Return the [X, Y] coordinate for the center point of the cell that contains the specified text.  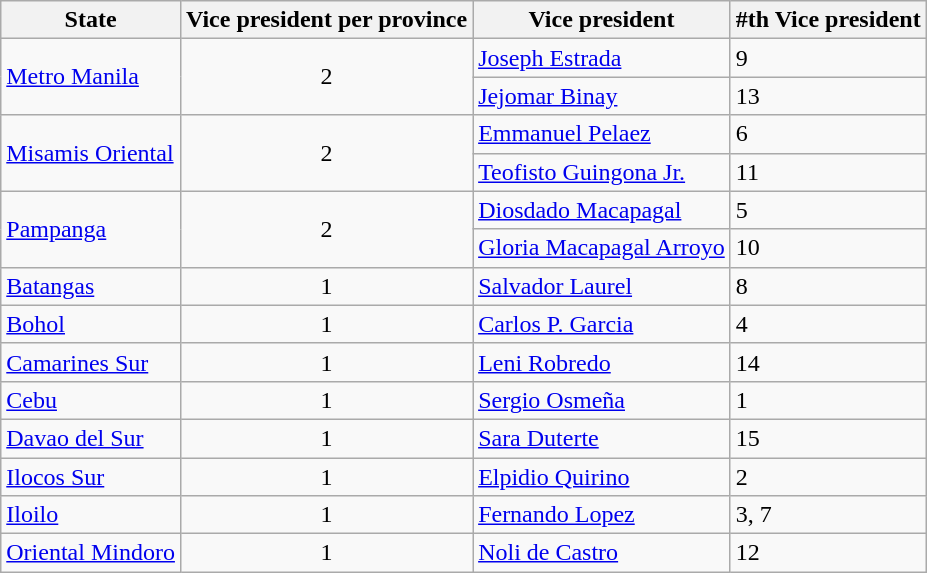
Pampanga [91, 229]
State [91, 20]
Elpidio Quirino [602, 477]
Camarines Sur [91, 362]
9 [828, 58]
3, 7 [828, 515]
13 [828, 96]
Metro Manila [91, 77]
10 [828, 248]
Joseph Estrada [602, 58]
Vice president [602, 20]
Sara Duterte [602, 438]
Davao del Sur [91, 438]
12 [828, 553]
11 [828, 172]
Iloilo [91, 515]
4 [828, 324]
Cebu [91, 400]
Jejomar Binay [602, 96]
Salvador Laurel [602, 286]
Gloria Macapagal Arroyo [602, 248]
Fernando Lopez [602, 515]
5 [828, 210]
15 [828, 438]
Leni Robredo [602, 362]
Ilocos Sur [91, 477]
Diosdado Macapagal [602, 210]
Carlos P. Garcia [602, 324]
Batangas [91, 286]
Sergio Osmeña [602, 400]
Vice president per province [326, 20]
Misamis Oriental [91, 153]
Noli de Castro [602, 553]
Oriental Mindoro [91, 553]
Emmanuel Pelaez [602, 134]
14 [828, 362]
8 [828, 286]
#th Vice president [828, 20]
6 [828, 134]
Bohol [91, 324]
Teofisto Guingona Jr. [602, 172]
